Detect which cell encompasses the target text, then output its (X, Y) center coordinate. 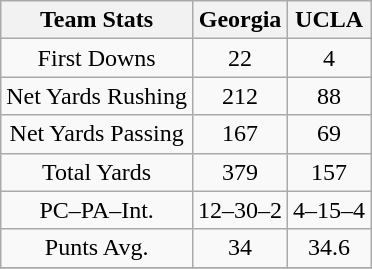
Punts Avg. (97, 248)
34.6 (330, 248)
157 (330, 172)
212 (240, 96)
88 (330, 96)
34 (240, 248)
4–15–4 (330, 210)
12–30–2 (240, 210)
69 (330, 134)
UCLA (330, 20)
Net Yards Rushing (97, 96)
Team Stats (97, 20)
Total Yards (97, 172)
Georgia (240, 20)
4 (330, 58)
22 (240, 58)
167 (240, 134)
Net Yards Passing (97, 134)
379 (240, 172)
PC–PA–Int. (97, 210)
First Downs (97, 58)
